Extract the (x, y) coordinate from the center of the cell holding the provided text.  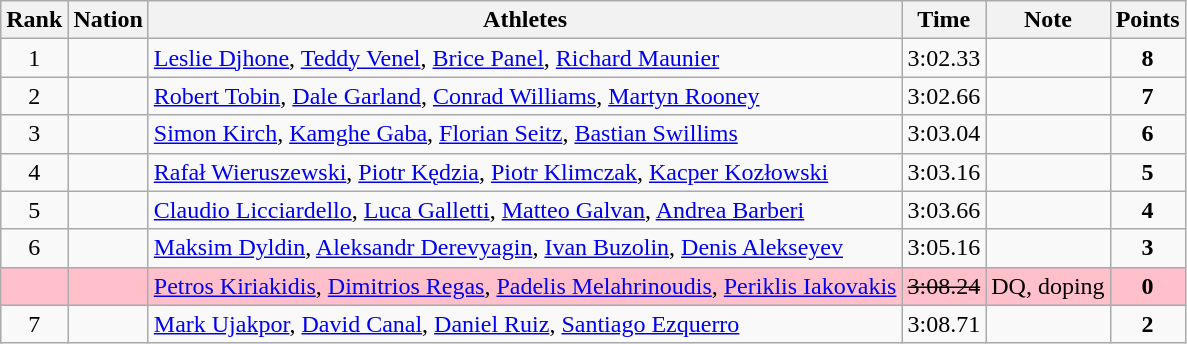
Note (1048, 20)
DQ, doping (1048, 286)
3:03.04 (944, 134)
3:03.66 (944, 210)
8 (1148, 58)
Athletes (525, 20)
3:08.24 (944, 286)
Simon Kirch, Kamghe Gaba, Florian Seitz, Bastian Swillims (525, 134)
Rafał Wieruszewski, Piotr Kędzia, Piotr Klimczak, Kacper Kozłowski (525, 172)
Robert Tobin, Dale Garland, Conrad Williams, Martyn Rooney (525, 96)
Rank (34, 20)
Petros Kiriakidis, Dimitrios Regas, Padelis Melahrinoudis, Periklis Iakovakis (525, 286)
3:05.16 (944, 248)
0 (1148, 286)
Mark Ujakpor, David Canal, Daniel Ruiz, Santiago Ezquerro (525, 324)
3:03.16 (944, 172)
3:02.66 (944, 96)
Nation (108, 20)
Leslie Djhone, Teddy Venel, Brice Panel, Richard Maunier (525, 58)
3:02.33 (944, 58)
3:08.71 (944, 324)
Time (944, 20)
Claudio Licciardello, Luca Galletti, Matteo Galvan, Andrea Barberi (525, 210)
Maksim Dyldin, Aleksandr Derevyagin, Ivan Buzolin, Denis Alekseyev (525, 248)
1 (34, 58)
Points (1148, 20)
